Extract the [X, Y] coordinate from the center of the cell holding the provided text.  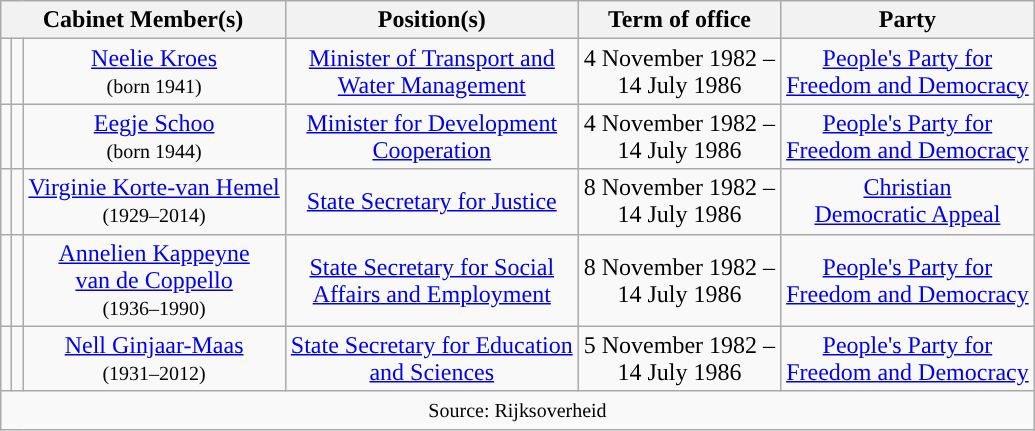
Christian Democratic Appeal [908, 202]
Nell Ginjaar-Maas (1931–2012) [154, 358]
Position(s) [432, 20]
Cabinet Member(s) [144, 20]
Eegje Schoo (born 1944) [154, 136]
Minister for Development Cooperation [432, 136]
State Secretary for Social Affairs and Employment [432, 280]
5 November 1982 – 14 July 1986 [679, 358]
Source: Rijksoverheid [518, 410]
Minister of Transport and Water Management [432, 72]
Party [908, 20]
State Secretary for Education and Sciences [432, 358]
Virginie Korte-van Hemel (1929–2014) [154, 202]
Term of office [679, 20]
Annelien Kappeyne van de Coppello (1936–1990) [154, 280]
State Secretary for Justice [432, 202]
Neelie Kroes (born 1941) [154, 72]
